Capture the cell that displays the provided text and extract its (X, Y) central coordinate. 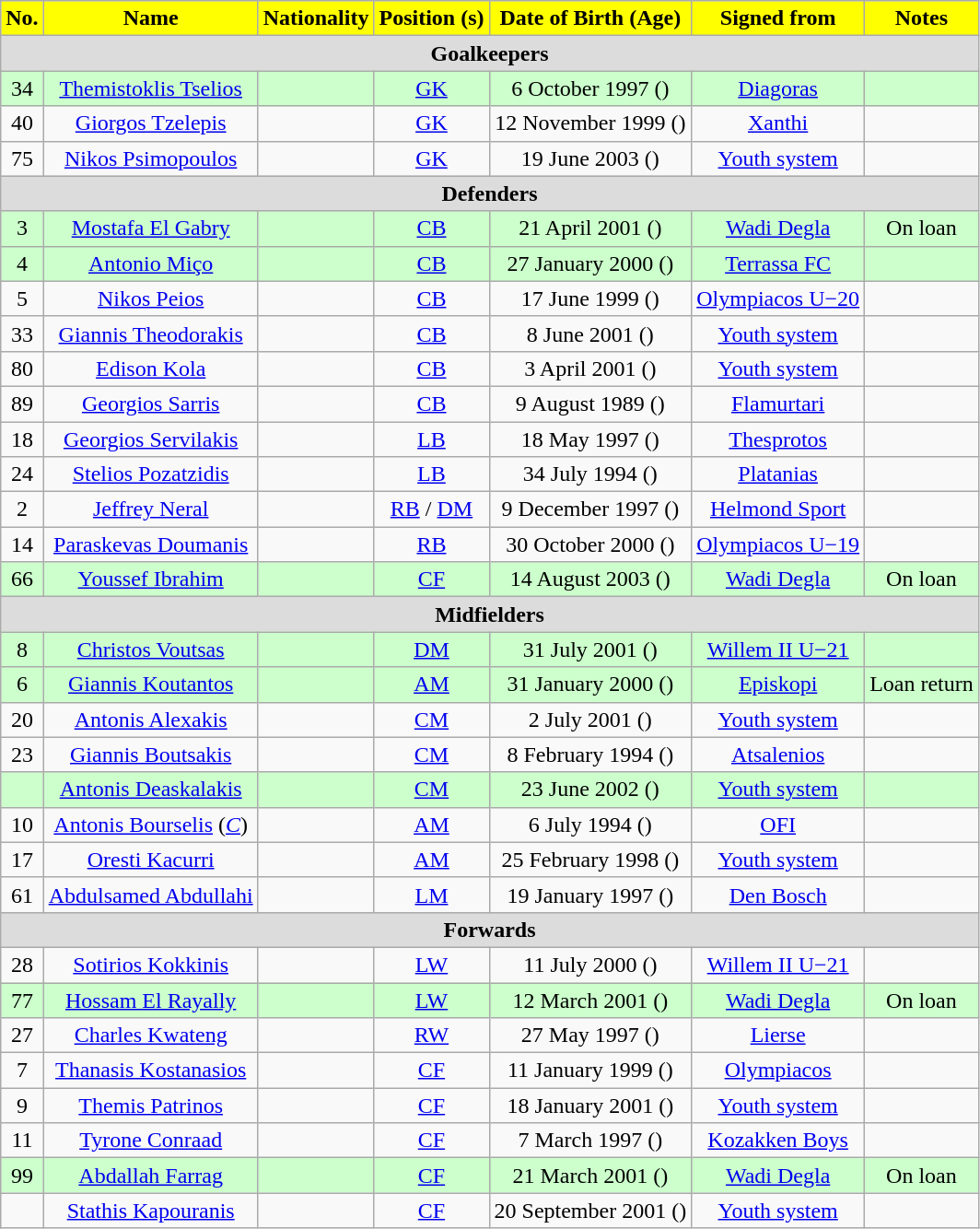
31 July 2001 () (590, 650)
Olympiacos U−20 (778, 298)
Loan return (922, 685)
7 (22, 1071)
RW (431, 1036)
21 April 2001 () (590, 228)
Goalkeepers (490, 53)
75 (22, 158)
18 May 1997 () (590, 439)
Defenders (490, 193)
Themistoklis Tselios (151, 88)
14 August 2003 () (590, 579)
Georgios Sarris (151, 404)
2 (22, 509)
24 (22, 474)
Flamurtari (778, 404)
18 January 2001 () (590, 1106)
Kozakken Boys (778, 1141)
Notes (922, 18)
11 January 1999 () (590, 1071)
Date of Birth (Age) (590, 18)
28 (22, 965)
Forwards (490, 930)
Episkopi (778, 685)
11 (22, 1141)
Christos Voutsas (151, 650)
Midfielders (490, 614)
23 (22, 755)
20 (22, 720)
89 (22, 404)
77 (22, 1000)
Mostafa El Gabry (151, 228)
34 July 1994 () (590, 474)
Tyrone Conraad (151, 1141)
No. (22, 18)
8 February 1994 () (590, 755)
19 June 2003 () (590, 158)
20 September 2001 () (590, 1211)
8 June 2001 () (590, 334)
9 August 1989 () (590, 404)
Atsalenios (778, 755)
30 October 2000 () (590, 544)
12 November 1999 () (590, 123)
17 June 1999 () (590, 298)
3 April 2001 () (590, 369)
Thanasis Kostanasios (151, 1071)
Giannis Koutantos (151, 685)
Paraskevas Doumanis (151, 544)
25 February 1998 () (590, 860)
Lierse (778, 1036)
7 March 1997 () (590, 1141)
Helmond Sport (778, 509)
33 (22, 334)
Giannis Theodorakis (151, 334)
Olympiacos (778, 1071)
9 (22, 1106)
Georgios Servilakis (151, 439)
Stathis Kapouranis (151, 1211)
Sotirios Kokkinis (151, 965)
12 March 2001 () (590, 1000)
Den Bosch (778, 895)
RB / DM (431, 509)
99 (22, 1176)
10 (22, 825)
DM (431, 650)
LM (431, 895)
Nikos Psimopoulos (151, 158)
11 July 2000 () (590, 965)
Hossam El Rayally (151, 1000)
5 (22, 298)
Giannis Boutsakis (151, 755)
RB (431, 544)
8 (22, 650)
Oresti Kacurri (151, 860)
Themis Patrinos (151, 1106)
6 (22, 685)
Antonis Alexakis (151, 720)
Position (s) (431, 18)
Jeffrey Neral (151, 509)
Xanthi (778, 123)
Antonis Bourselis (C) (151, 825)
23 June 2002 () (590, 790)
66 (22, 579)
Abdulsamed Abdullahi (151, 895)
Charles Kwateng (151, 1036)
Name (151, 18)
17 (22, 860)
Giorgos Tzelepis (151, 123)
Nikos Peios (151, 298)
3 (22, 228)
Antonio Miço (151, 263)
Olympiacos U−19 (778, 544)
2 July 2001 () (590, 720)
18 (22, 439)
Thesprotos (778, 439)
Antonis Deaskalakis (151, 790)
Signed from (778, 18)
27 (22, 1036)
Edison Kola (151, 369)
19 January 1997 () (590, 895)
31 January 2000 () (590, 685)
4 (22, 263)
9 December 1997 () (590, 509)
Abdallah Farrag (151, 1176)
34 (22, 88)
61 (22, 895)
6 July 1994 () (590, 825)
Youssef Ibrahim (151, 579)
6 October 1997 () (590, 88)
80 (22, 369)
27 May 1997 () (590, 1036)
21 March 2001 () (590, 1176)
27 January 2000 () (590, 263)
OFI (778, 825)
Terrassa FC (778, 263)
40 (22, 123)
Platanias (778, 474)
Stelios Pozatzidis (151, 474)
Nationality (316, 18)
Diagoras (778, 88)
14 (22, 544)
